For the text-containing cell, return its midpoint in (x, y) coordinate format. 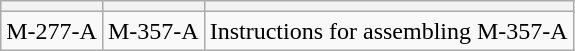
M-357-A (153, 31)
Instructions for assembling M-357-A (388, 31)
M-277-A (52, 31)
